Locate the cell with the specified text and output its (X, Y) center coordinate. 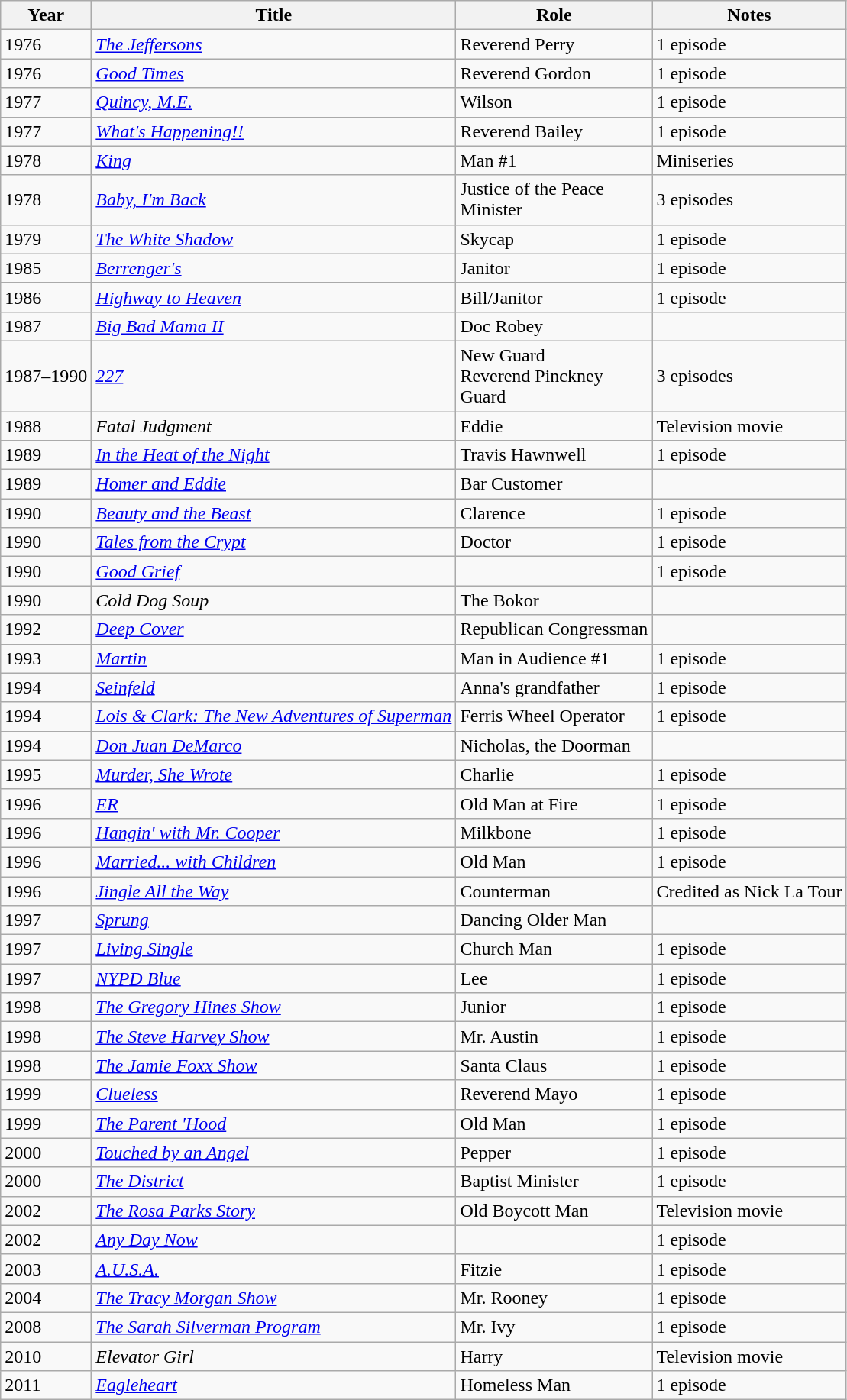
Lee (554, 978)
Eagleheart (273, 1385)
Santa Claus (554, 1065)
Man #1 (554, 160)
Nicholas, the Doorman (554, 745)
Baby, I'm Back (273, 200)
2011 (46, 1385)
Married... with Children (273, 862)
Milkbone (554, 833)
Counterman (554, 891)
Clarence (554, 513)
The Gregory Hines Show (273, 1007)
The Jamie Foxx Show (273, 1065)
Elevator Girl (273, 1356)
Mr. Ivy (554, 1327)
In the Heat of the Night (273, 455)
Doc Robey (554, 326)
Reverend Bailey (554, 131)
Janitor (554, 268)
Notes (749, 15)
ER (273, 803)
1988 (46, 425)
Ferris Wheel Operator (554, 716)
Bar Customer (554, 484)
Clueless (273, 1094)
Deep Cover (273, 629)
Hangin' with Mr. Cooper (273, 833)
Anna's grandfather (554, 687)
Homeless Man (554, 1385)
Junior (554, 1007)
Eddie (554, 425)
Pepper (554, 1153)
Man in Audience #1 (554, 658)
Bill/Janitor (554, 297)
Berrenger's (273, 268)
Highway to Heaven (273, 297)
Murder, She Wrote (273, 774)
The Tracy Morgan Show (273, 1298)
NYPD Blue (273, 978)
The Parent 'Hood (273, 1124)
The Sarah Silverman Program (273, 1327)
Lois & Clark: The New Adventures of Superman (273, 716)
Martin (273, 658)
Wilson (554, 102)
Reverend Perry (554, 44)
A.U.S.A. (273, 1269)
Year (46, 15)
Republican Congressman (554, 629)
Reverend Gordon (554, 73)
2008 (46, 1327)
The Bokor (554, 600)
Old Boycott Man (554, 1211)
Title (273, 15)
2004 (46, 1298)
Credited as Nick La Tour (749, 891)
The Jeffersons (273, 44)
Any Day Now (273, 1240)
Skycap (554, 239)
1987 (46, 326)
King (273, 160)
Role (554, 15)
Cold Dog Soup (273, 600)
Good Grief (273, 571)
Living Single (273, 949)
1986 (46, 297)
1993 (46, 658)
Travis Hawnwell (554, 455)
Fitzie (554, 1269)
Old Man at Fire (554, 803)
Justice of the PeaceMinister (554, 200)
1992 (46, 629)
Baptist Minister (554, 1182)
Church Man (554, 949)
The White Shadow (273, 239)
Homer and Eddie (273, 484)
Harry (554, 1356)
What's Happening!! (273, 131)
Big Bad Mama II (273, 326)
Seinfeld (273, 687)
Miniseries (749, 160)
Reverend Mayo (554, 1094)
2010 (46, 1356)
The Steve Harvey Show (273, 1036)
The Rosa Parks Story (273, 1211)
Sprung (273, 920)
Doctor (554, 542)
Quincy, M.E. (273, 102)
Dancing Older Man (554, 920)
Mr. Austin (554, 1036)
New GuardReverend PinckneyGuard (554, 376)
The District (273, 1182)
Jingle All the Way (273, 891)
1979 (46, 239)
Fatal Judgment (273, 425)
2003 (46, 1269)
Beauty and the Beast (273, 513)
1995 (46, 774)
227 (273, 376)
Touched by an Angel (273, 1153)
Tales from the Crypt (273, 542)
1987–1990 (46, 376)
Mr. Rooney (554, 1298)
1985 (46, 268)
Good Times (273, 73)
Don Juan DeMarco (273, 745)
Charlie (554, 774)
